Pinpoint the cell where the given text exists, returning its [x, y] midpoint coordinate. 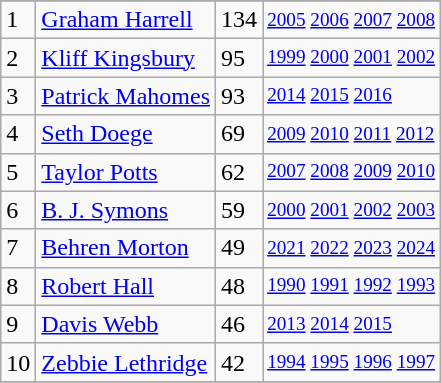
62 [240, 172]
49 [240, 248]
Zebbie Lethridge [126, 362]
93 [240, 96]
7 [18, 248]
2 [18, 58]
Behren Morton [126, 248]
2005 2006 2007 2008 [352, 20]
Graham Harrell [126, 20]
59 [240, 210]
Kliff Kingsbury [126, 58]
10 [18, 362]
2014 2015 2016 [352, 96]
48 [240, 286]
2009 2010 2011 2012 [352, 134]
2021 2022 2023 2024 [352, 248]
69 [240, 134]
134 [240, 20]
8 [18, 286]
1 [18, 20]
3 [18, 96]
2013 2014 2015 [352, 324]
Davis Webb [126, 324]
95 [240, 58]
Taylor Potts [126, 172]
42 [240, 362]
6 [18, 210]
9 [18, 324]
1990 1991 1992 1993 [352, 286]
4 [18, 134]
Robert Hall [126, 286]
2000 2001 2002 2003 [352, 210]
1999 2000 2001 2002 [352, 58]
1994 1995 1996 1997 [352, 362]
5 [18, 172]
Patrick Mahomes [126, 96]
Seth Doege [126, 134]
2007 2008 2009 2010 [352, 172]
B. J. Symons [126, 210]
46 [240, 324]
